Extract the (X, Y) coordinate from the center of the cell holding the provided text.  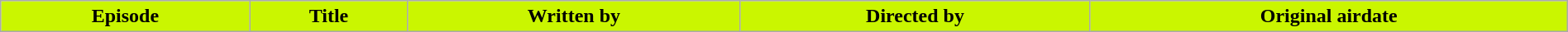
Title (329, 16)
Episode (126, 16)
Original airdate (1328, 16)
Written by (574, 16)
Directed by (915, 16)
